From the cell containing the given text, extract its center point as [x, y] coordinate. 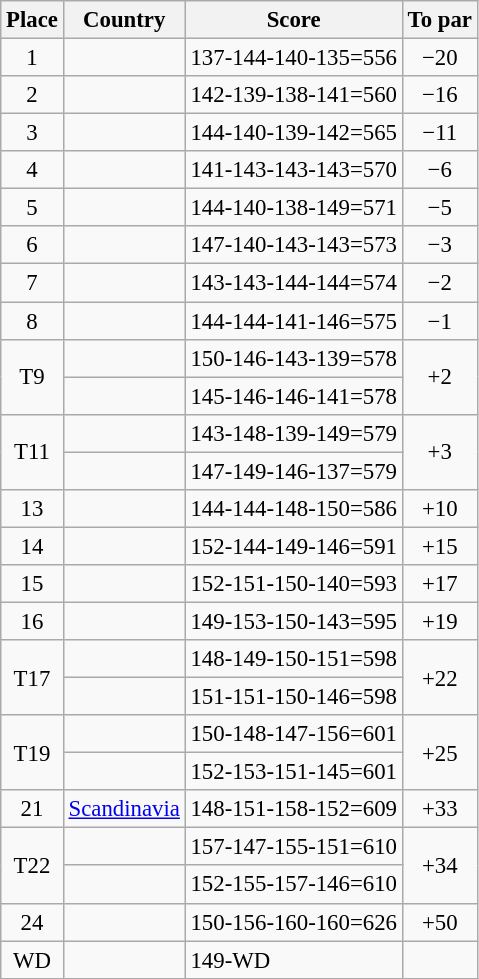
148-151-158-152=609 [294, 809]
157-147-155-151=610 [294, 847]
−2 [440, 283]
149-WD [294, 960]
+25 [440, 752]
−6 [440, 170]
6 [32, 245]
+3 [440, 452]
144-140-139-142=565 [294, 133]
T22 [32, 866]
152-153-151-145=601 [294, 772]
WD [32, 960]
−5 [440, 208]
+22 [440, 678]
−1 [440, 321]
−20 [440, 58]
+33 [440, 809]
142-139-138-141=560 [294, 95]
T11 [32, 452]
149-153-150-143=595 [294, 621]
152-144-149-146=591 [294, 546]
144-140-138-149=571 [294, 208]
T9 [32, 376]
To par [440, 20]
1 [32, 58]
144-144-148-150=586 [294, 509]
+34 [440, 866]
+15 [440, 546]
144-144-141-146=575 [294, 321]
151-151-150-146=598 [294, 697]
−11 [440, 133]
T17 [32, 678]
+50 [440, 922]
16 [32, 621]
Score [294, 20]
Scandinavia [124, 809]
21 [32, 809]
13 [32, 509]
+17 [440, 584]
Country [124, 20]
145-146-146-141=578 [294, 396]
5 [32, 208]
141-143-143-143=570 [294, 170]
150-156-160-160=626 [294, 922]
2 [32, 95]
150-148-147-156=601 [294, 734]
147-140-143-143=573 [294, 245]
150-146-143-139=578 [294, 358]
−16 [440, 95]
3 [32, 133]
−3 [440, 245]
137-144-140-135=556 [294, 58]
4 [32, 170]
152-155-157-146=610 [294, 885]
8 [32, 321]
148-149-150-151=598 [294, 659]
143-148-139-149=579 [294, 433]
147-149-146-137=579 [294, 471]
15 [32, 584]
+10 [440, 509]
+19 [440, 621]
Place [32, 20]
+2 [440, 376]
24 [32, 922]
14 [32, 546]
T19 [32, 752]
7 [32, 283]
152-151-150-140=593 [294, 584]
143-143-144-144=574 [294, 283]
